Return the [x, y] coordinate for the center point of the cell that contains the specified text.  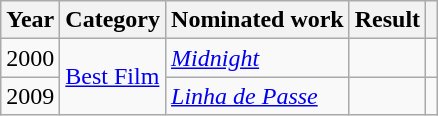
2009 [30, 96]
Midnight [258, 58]
Result [387, 20]
Year [30, 20]
Nominated work [258, 20]
2000 [30, 58]
Linha de Passe [258, 96]
Category [113, 20]
Best Film [113, 77]
